Provide the (x, y) coordinate of the cell's center where the given text is located.  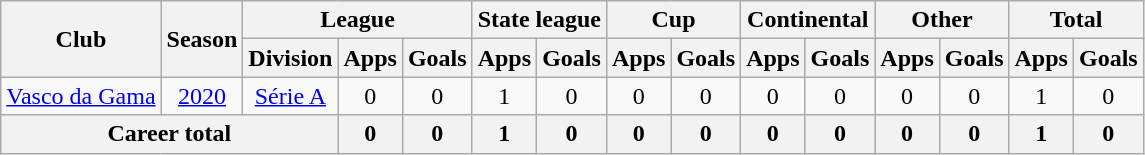
Other (942, 20)
Cup (673, 20)
Club (81, 39)
League (358, 20)
State league (539, 20)
Total (1076, 20)
Season (202, 39)
Division (290, 58)
Série A (290, 96)
Continental (808, 20)
Career total (170, 134)
Vasco da Gama (81, 96)
2020 (202, 96)
